For the text-containing cell, return its midpoint in (X, Y) coordinate format. 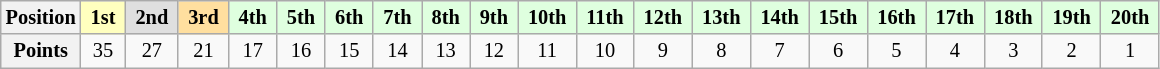
2nd (152, 17)
Position (41, 17)
35 (104, 51)
13th (721, 17)
5th (301, 17)
12th (663, 17)
Points (41, 51)
9 (663, 51)
14th (779, 17)
8th (446, 17)
3rd (203, 17)
13 (446, 51)
14 (397, 51)
18th (1013, 17)
11 (547, 51)
6 (838, 51)
7 (779, 51)
8 (721, 51)
12 (494, 51)
17 (253, 51)
5 (896, 51)
16th (896, 17)
6th (349, 17)
7th (397, 17)
21 (203, 51)
10th (547, 17)
11th (604, 17)
27 (152, 51)
4 (955, 51)
1st (104, 17)
3 (1013, 51)
17th (955, 17)
15th (838, 17)
20th (1130, 17)
4th (253, 17)
16 (301, 51)
9th (494, 17)
10 (604, 51)
19th (1071, 17)
2 (1071, 51)
15 (349, 51)
1 (1130, 51)
